Identify which cell holds the provided text, then report its [x, y] central coordinate. 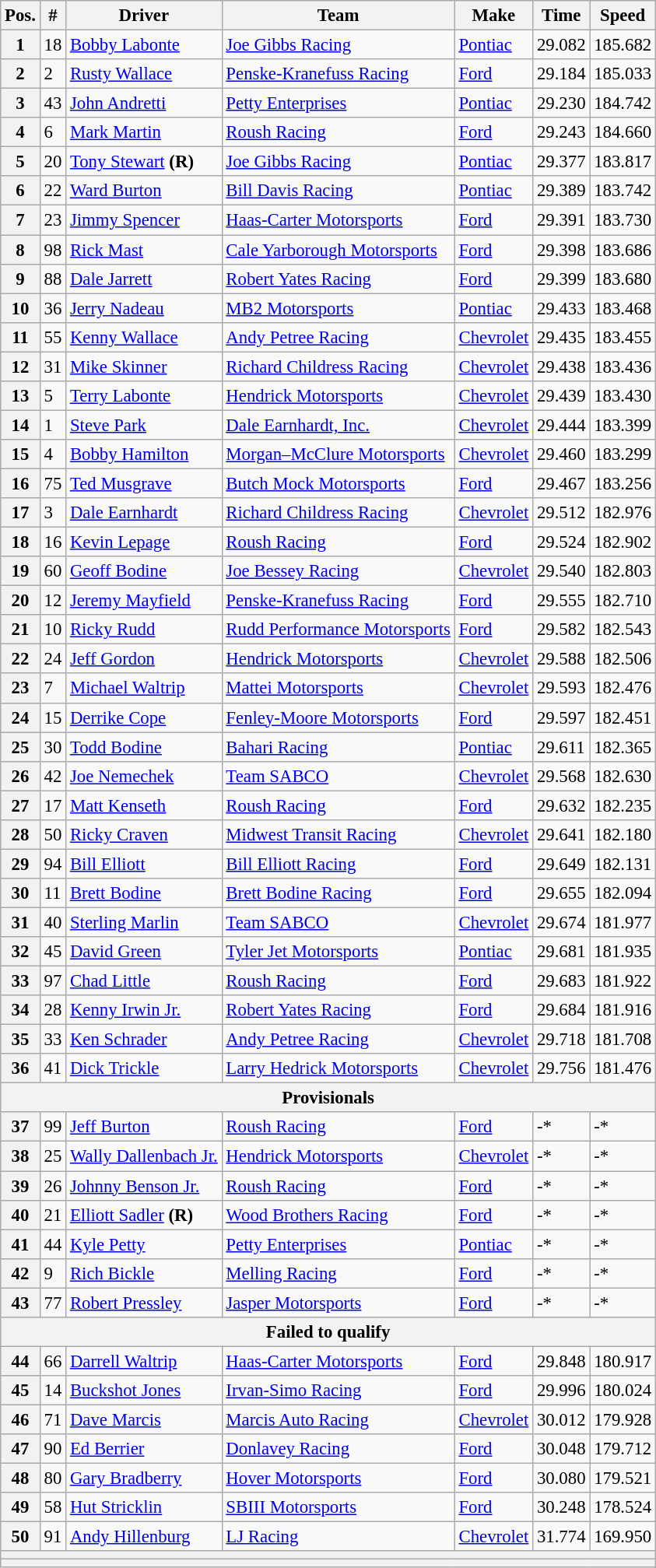
29.082 [562, 45]
Bobby Hamilton [144, 454]
Kyle Petty [144, 1244]
29.582 [562, 630]
182.365 [623, 747]
Mike Skinner [144, 367]
80 [53, 1479]
48 [20, 1479]
99 [53, 1128]
181.922 [623, 981]
Provisionals [328, 1098]
183.680 [623, 279]
181.476 [623, 1068]
27 [20, 805]
29.611 [562, 747]
# [53, 16]
182.803 [623, 571]
Joe Nemechek [144, 776]
47 [20, 1449]
Bahari Racing [338, 747]
Morgan–McClure Motorsports [338, 454]
Ted Musgrave [144, 483]
Matt Kenseth [144, 805]
Rich Bickle [144, 1273]
183.455 [623, 337]
182.543 [623, 630]
183.686 [623, 250]
29.674 [562, 922]
29.524 [562, 542]
184.742 [623, 103]
29.684 [562, 1010]
179.521 [623, 1479]
Midwest Transit Racing [338, 835]
Jerry Nadeau [144, 308]
182.710 [623, 601]
183.399 [623, 425]
Hover Motorsports [338, 1479]
Rudd Performance Motorsports [338, 630]
35 [20, 1040]
183.742 [623, 191]
Gary Bradberry [144, 1479]
Dave Marcis [144, 1419]
181.916 [623, 1010]
55 [53, 337]
185.033 [623, 74]
29.593 [562, 689]
49 [20, 1507]
182.976 [623, 513]
29.184 [562, 74]
Tony Stewart (R) [144, 162]
8 [20, 250]
Todd Bodine [144, 747]
Time [562, 16]
Jimmy Spencer [144, 220]
Kevin Lepage [144, 542]
182.476 [623, 689]
Kenny Irwin Jr. [144, 1010]
Robert Pressley [144, 1303]
John Andretti [144, 103]
181.935 [623, 952]
29.996 [562, 1391]
183.430 [623, 396]
29.632 [562, 805]
29.681 [562, 952]
66 [53, 1361]
Team [338, 16]
Butch Mock Motorsports [338, 483]
SBIII Motorsports [338, 1507]
77 [53, 1303]
182.094 [623, 893]
19 [20, 571]
178.524 [623, 1507]
183.436 [623, 367]
183.256 [623, 483]
29.568 [562, 776]
29.540 [562, 571]
Larry Hedrick Motorsports [338, 1068]
88 [53, 279]
32 [20, 952]
Derrike Cope [144, 717]
58 [53, 1507]
29.439 [562, 396]
182.902 [623, 542]
Bobby Labonte [144, 45]
71 [53, 1419]
182.630 [623, 776]
29.389 [562, 191]
LJ Racing [338, 1537]
97 [53, 981]
182.235 [623, 805]
Kenny Wallace [144, 337]
183.730 [623, 220]
Donlavey Racing [338, 1449]
Ed Berrier [144, 1449]
29.467 [562, 483]
29.683 [562, 981]
Dale Earnhardt, Inc. [338, 425]
38 [20, 1156]
90 [53, 1449]
Cale Yarborough Motorsports [338, 250]
Brett Bodine Racing [338, 893]
Mark Martin [144, 132]
29.641 [562, 835]
29 [20, 864]
Make [493, 16]
46 [20, 1419]
Dale Earnhardt [144, 513]
30.012 [562, 1419]
183.468 [623, 308]
30.248 [562, 1507]
Ward Burton [144, 191]
29.444 [562, 425]
29.438 [562, 367]
181.977 [623, 922]
Speed [623, 16]
Dick Trickle [144, 1068]
Hut Stricklin [144, 1507]
37 [20, 1128]
60 [53, 571]
29.756 [562, 1068]
Driver [144, 16]
29.597 [562, 717]
29.230 [562, 103]
75 [53, 483]
29.377 [562, 162]
Dale Jarrett [144, 279]
Pos. [20, 16]
183.299 [623, 454]
Fenley-Moore Motorsports [338, 717]
34 [20, 1010]
182.131 [623, 864]
Michael Waltrip [144, 689]
Elliott Sadler (R) [144, 1215]
184.660 [623, 132]
Ricky Rudd [144, 630]
Steve Park [144, 425]
13 [20, 396]
29.243 [562, 132]
Tyler Jet Motorsports [338, 952]
Chad Little [144, 981]
Ricky Craven [144, 835]
Jeff Burton [144, 1128]
Geoff Bodine [144, 571]
31.774 [562, 1537]
185.682 [623, 45]
29.588 [562, 659]
Darrell Waltrip [144, 1361]
39 [20, 1186]
Wally Dallenbach Jr. [144, 1156]
Melling Racing [338, 1273]
Mattei Motorsports [338, 689]
Brett Bodine [144, 893]
Buckshot Jones [144, 1391]
29.649 [562, 864]
98 [53, 250]
179.928 [623, 1419]
Andy Hillenburg [144, 1537]
Bill Elliott Racing [338, 864]
Jeremy Mayfield [144, 601]
Bill Elliott [144, 864]
29.655 [562, 893]
29.460 [562, 454]
91 [53, 1537]
182.451 [623, 717]
Joe Bessey Racing [338, 571]
Rusty Wallace [144, 74]
Jeff Gordon [144, 659]
David Green [144, 952]
181.708 [623, 1040]
29.512 [562, 513]
Rick Mast [144, 250]
182.180 [623, 835]
Terry Labonte [144, 396]
Irvan-Simo Racing [338, 1391]
29.555 [562, 601]
29.399 [562, 279]
29.398 [562, 250]
Failed to qualify [328, 1332]
182.506 [623, 659]
Jasper Motorsports [338, 1303]
30.048 [562, 1449]
29.435 [562, 337]
Bill Davis Racing [338, 191]
179.712 [623, 1449]
29.433 [562, 308]
169.950 [623, 1537]
29.848 [562, 1361]
Johnny Benson Jr. [144, 1186]
Sterling Marlin [144, 922]
180.917 [623, 1361]
MB2 Motorsports [338, 308]
Wood Brothers Racing [338, 1215]
Ken Schrader [144, 1040]
29.718 [562, 1040]
30.080 [562, 1479]
Marcis Auto Racing [338, 1419]
94 [53, 864]
29.391 [562, 220]
183.817 [623, 162]
180.024 [623, 1391]
